Locate the cell with the specified text and output its (X, Y) center coordinate. 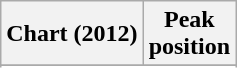
Chart (2012) (72, 34)
Peakposition (189, 34)
